Detect which cell encompasses the target text, then output its [X, Y] center coordinate. 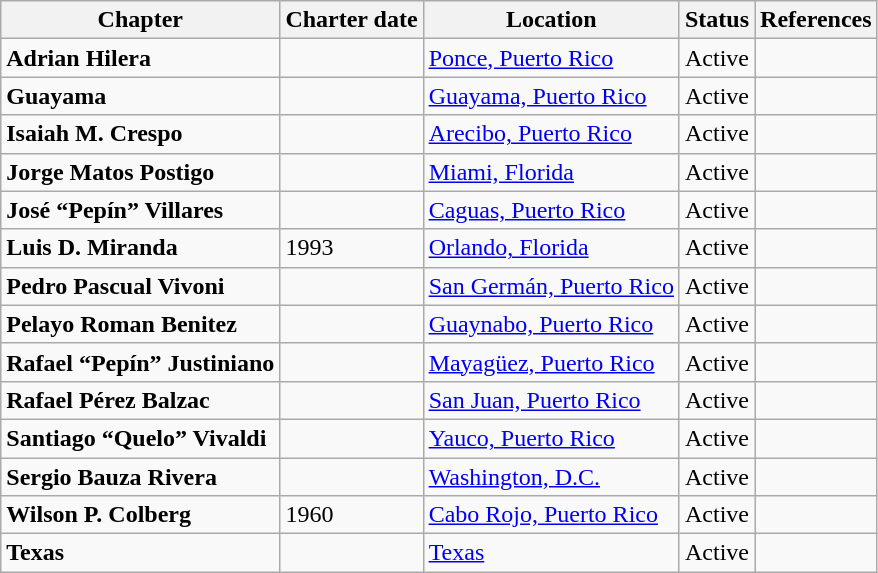
Arecibo, Puerto Rico [551, 134]
Santiago “Quelo” Vivaldi [140, 438]
Adrian Hilera [140, 58]
Chapter [140, 20]
Pelayo Roman Benitez [140, 324]
Status [716, 20]
San Germán, Puerto Rico [551, 286]
Luis D. Miranda [140, 248]
Guaynabo, Puerto Rico [551, 324]
Cabo Rojo, Puerto Rico [551, 515]
1960 [352, 515]
Ponce, Puerto Rico [551, 58]
1993 [352, 248]
Jorge Matos Postigo [140, 172]
Guayama [140, 96]
Wilson P. Colberg [140, 515]
Guayama, Puerto Rico [551, 96]
Washington, D.C. [551, 477]
Rafael “Pepín” Justiniano [140, 362]
Miami, Florida [551, 172]
Yauco, Puerto Rico [551, 438]
Rafael Pérez Balzac [140, 400]
Caguas, Puerto Rico [551, 210]
Location [551, 20]
Sergio Bauza Rivera [140, 477]
José “Pepín” Villares [140, 210]
Mayagüez, Puerto Rico [551, 362]
References [816, 20]
Charter date [352, 20]
San Juan, Puerto Rico [551, 400]
Pedro Pascual Vivoni [140, 286]
Orlando, Florida [551, 248]
Isaiah M. Crespo [140, 134]
